Search for the cell housing the specified text and yield its [X, Y] center coordinate. 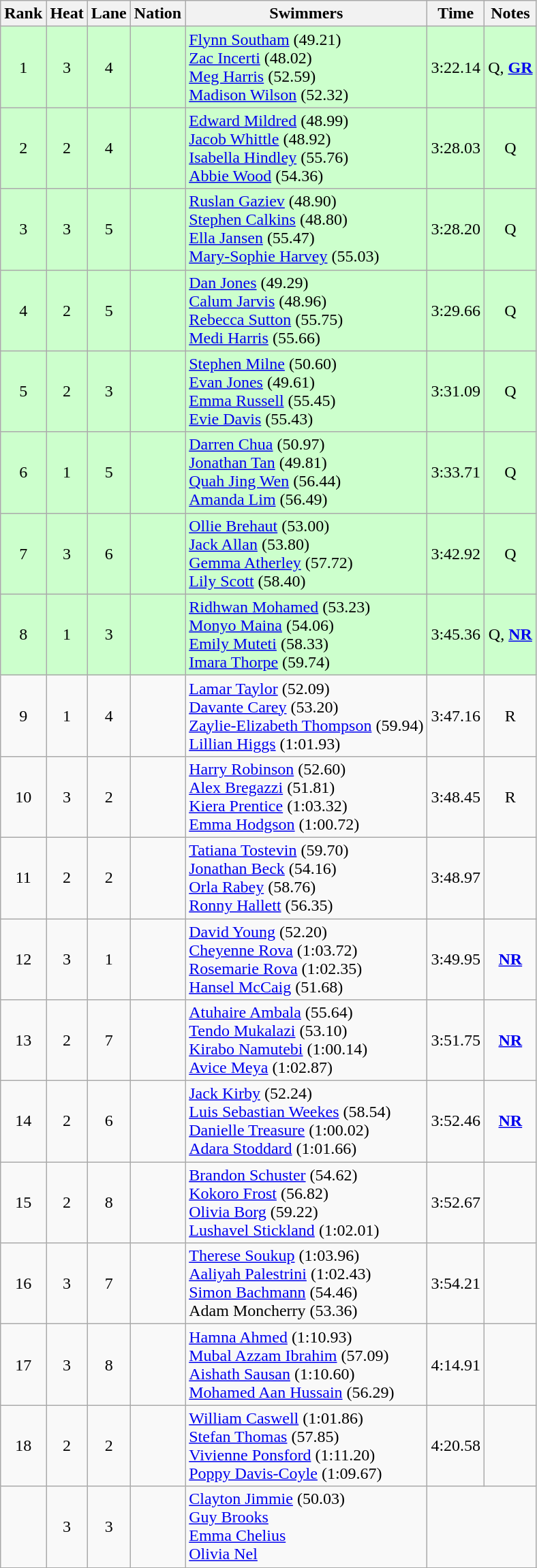
3:52.46 [456, 1121]
Q, NR [510, 635]
3:33.71 [456, 473]
Lamar Taylor (52.09)Davante Carey (53.20)Zaylie-Elizabeth Thompson (59.94)Lillian Higgs (1:01.93) [307, 715]
3:47.16 [456, 715]
Notes [510, 14]
13 [23, 1041]
18 [23, 1445]
4:14.91 [456, 1365]
David Young (52.20)Cheyenne Rova (1:03.72)Rosemarie Rova (1:02.35)Hansel McCaig (51.68) [307, 959]
Rank [23, 14]
Flynn Southam (49.21)Zac Incerti (48.02)Meg Harris (52.59)Madison Wilson (52.32) [307, 67]
Therese Soukup (1:03.96)Aaliyah Palestrini (1:02.43)Simon Bachmann (54.46)Adam Moncherry (53.36) [307, 1283]
3:48.97 [456, 877]
Ridhwan Mohamed (53.23)Monyo Maina (54.06)Emily Muteti (58.33)Imara Thorpe (59.74) [307, 635]
17 [23, 1365]
3:29.66 [456, 311]
15 [23, 1203]
3:51.75 [456, 1041]
3:49.95 [456, 959]
4:20.58 [456, 1445]
3:22.14 [456, 67]
12 [23, 959]
Tatiana Tostevin (59.70)Jonathan Beck (54.16)Orla Rabey (58.76)Ronny Hallett (56.35) [307, 877]
Ollie Brehaut (53.00)Jack Allan (53.80)Gemma Atherley (57.72)Lily Scott (58.40) [307, 553]
14 [23, 1121]
3:52.67 [456, 1203]
Hamna Ahmed (1:10.93)Mubal Azzam Ibrahim (57.09)Aishath Sausan (1:10.60)Mohamed Aan Hussain (56.29) [307, 1365]
Heat [67, 14]
Ruslan Gaziev (48.90)Stephen Calkins (48.80)Ella Jansen (55.47)Mary-Sophie Harvey (55.03) [307, 229]
Lane [109, 14]
9 [23, 715]
William Caswell (1:01.86)Stefan Thomas (57.85)Vivienne Ponsford (1:11.20)Poppy Davis-Coyle (1:09.67) [307, 1445]
16 [23, 1283]
3:28.20 [456, 229]
3:54.21 [456, 1283]
Nation [157, 14]
10 [23, 797]
3:48.45 [456, 797]
3:28.03 [456, 148]
3:42.92 [456, 553]
Stephen Milne (50.60)Evan Jones (49.61)Emma Russell (55.45)Evie Davis (55.43) [307, 391]
Clayton Jimmie (50.03)Guy Brooks Emma CheliusOlivia Nel [307, 1527]
Edward Mildred (48.99)Jacob Whittle (48.92)Isabella Hindley (55.76)Abbie Wood (54.36) [307, 148]
3:45.36 [456, 635]
Darren Chua (50.97)Jonathan Tan (49.81)Quah Jing Wen (56.44)Amanda Lim (56.49) [307, 473]
Brandon Schuster (54.62)Kokoro Frost (56.82)Olivia Borg (59.22)Lushavel Stickland (1:02.01) [307, 1203]
11 [23, 877]
Harry Robinson (52.60)Alex Bregazzi (51.81)Kiera Prentice (1:03.32)Emma Hodgson (1:00.72) [307, 797]
Q, GR [510, 67]
3:31.09 [456, 391]
Atuhaire Ambala (55.64)Tendo Mukalazi (53.10)Kirabo Namutebi (1:00.14)Avice Meya (1:02.87) [307, 1041]
Swimmers [307, 14]
Dan Jones (49.29)Calum Jarvis (48.96)Rebecca Sutton (55.75)Medi Harris (55.66) [307, 311]
Time [456, 14]
Jack Kirby (52.24)Luis Sebastian Weekes (58.54)Danielle Treasure (1:00.02)Adara Stoddard (1:01.66) [307, 1121]
